Search for the cell housing the specified text and yield its (x, y) center coordinate. 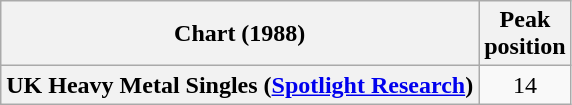
UK Heavy Metal Singles (Spotlight Research) (240, 85)
Chart (1988) (240, 34)
Peakposition (525, 34)
14 (525, 85)
